Find where the given text appears and provide that cell's center as (X, Y) coordinate. 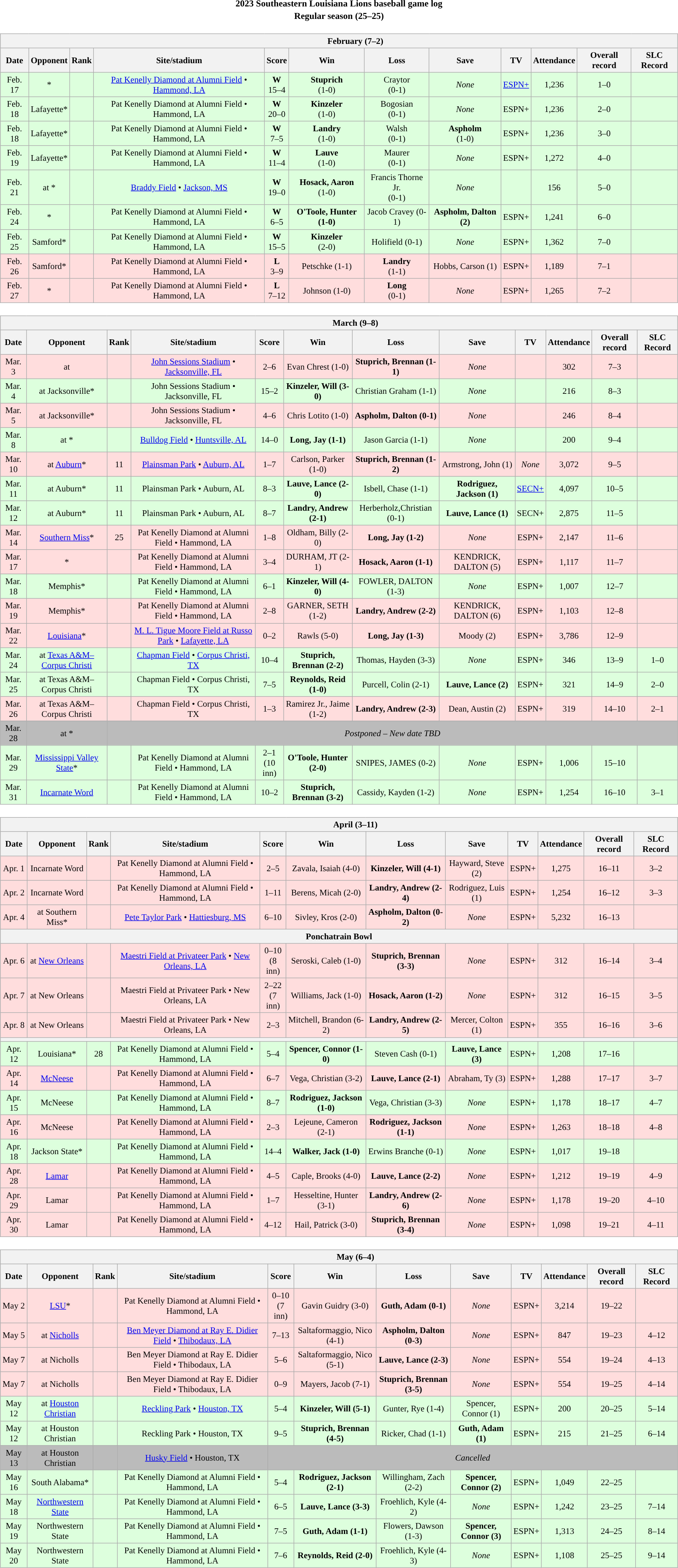
0–9 (281, 1385)
Rodriguez, Jackson (1-1) (406, 1127)
4–7 (656, 1102)
17–16 (609, 1054)
4–8 (656, 1127)
8–14 (656, 1531)
7–14 (656, 1506)
Apr. 29 (14, 1200)
May (6–4) (339, 1257)
Landry, Andrew (2-5) (406, 1025)
Husky Field • Houston, TX (193, 1458)
Zavala, Isaiah (4-0) (326, 869)
21–25 (611, 1433)
Postponed – New date TBD (392, 733)
7–2 (604, 291)
1–11 (273, 893)
4–5 (273, 1176)
February (7–2) (339, 41)
19–24 (611, 1360)
7–13 (281, 1335)
KENDRICK, DALTON (6) (477, 611)
14–4 (273, 1152)
Rodriguez, Jackson (2-1) (335, 1482)
16–13 (609, 917)
Kinzeler, Will (4-1) (406, 869)
Pete Taylor Park • Hattiesburg, MS (185, 917)
Rodriguez, Luis (1) (477, 893)
1,049 (564, 1482)
FOWLER, DALTON (1-3) (396, 586)
6–14 (656, 1433)
Spencer, Connor (1-0) (326, 1054)
Stuprich, Brennan (3-5) (414, 1385)
Landry, Andrew (2-2) (396, 611)
7–1 (604, 266)
Dean, Austin (2) (477, 709)
3–3 (656, 893)
4–6 (269, 415)
16–12 (609, 893)
16–14 (609, 961)
Rodriguez, Jackson (1) (477, 489)
Mar. 17 (14, 562)
8–4 (615, 415)
Herberholz,Christian (0-1) (396, 513)
0–10(7 inn) (281, 1306)
Maurer(0-1) (397, 158)
23–25 (611, 1506)
Mar. 31 (14, 792)
Steven Cash (0-1) (406, 1054)
Rawls (5-0) (318, 636)
2–22(7 inn) (273, 996)
16–15 (609, 996)
0–2 (269, 636)
Stuprich, Brennan (4-5) (335, 1433)
Guth, Adam (1) (481, 1433)
Apr. 6 (14, 961)
Mar. 12 (14, 513)
1–3 (269, 709)
4–13 (656, 1360)
Feb. 26 (14, 266)
19–25 (611, 1385)
KENDRICK, DALTON (5) (477, 562)
Landry, Andrew (2-1) (318, 513)
May 2 (14, 1306)
1,017 (561, 1152)
1,208 (561, 1054)
SNIPES, JAMES (0-2) (396, 763)
Mississippi Valley State* (67, 763)
Long, Jay (1-2) (396, 538)
3–0 (604, 134)
Spencer, Connor (3) (481, 1531)
20–25 (611, 1409)
South Alabama* (60, 1482)
Mar. 14 (14, 538)
4–0 (604, 158)
22–25 (611, 1482)
11–7 (615, 562)
Feb. 24 (14, 217)
Vega, Christian (3-2) (326, 1078)
17–17 (609, 1078)
O'Toole, Hunter (2-0) (318, 763)
2–8 (269, 611)
Hosack, Aaron (1-2) (406, 996)
Mar. 4 (14, 391)
LSU* (60, 1306)
1,362 (554, 241)
Mar. 10 (14, 465)
4–14 (656, 1385)
1,098 (561, 1225)
Mar. 18 (14, 586)
Lejeune, Cameron (2-1) (326, 1127)
1,263 (561, 1127)
Mar. 19 (14, 611)
Christian Graham (1-1) (396, 391)
1,265 (554, 291)
215 (564, 1433)
12–7 (615, 586)
Feb. 17 (14, 85)
Mar. 28 (14, 733)
Aspholm, Dalton (0-2) (406, 917)
May 5 (14, 1335)
319 (569, 709)
1,108 (564, 1556)
6–10 (273, 917)
Stuprich, Brennan (3-3) (406, 961)
Saltaformaggio, Nico (4-1) (335, 1335)
Flowers, Dawson (1-3) (414, 1531)
Bulldog Field • Huntsville, AL (193, 440)
Lauve, Lance (1) (477, 513)
Lauve, Lance (2-3) (414, 1360)
1,242 (564, 1506)
3–2 (656, 869)
Aspholm, Dalton (0-1) (396, 415)
Kinzeler(1-0) (327, 109)
May 20 (14, 1556)
5–0 (604, 188)
Jacob Cravey (0-1) (397, 217)
25 (119, 538)
Stuprich, Brennan (1-2) (396, 465)
W11–4 (277, 158)
Spencer, Connor (1) (481, 1409)
3,786 (569, 636)
12–8 (615, 611)
346 (569, 660)
5–14 (656, 1409)
Purcell, Colin (2-1) (396, 684)
Apr. 1 (14, 869)
L3–9 (277, 266)
Mar. 8 (14, 440)
18–18 (609, 1127)
1,275 (561, 869)
Mayers, Jacob (7-1) (335, 1385)
Apr. 2 (14, 893)
Hesseltine, Hunter (3-1) (326, 1200)
2,147 (569, 538)
Hail, Patrick (3-0) (326, 1225)
Lauve(1-0) (327, 158)
1,189 (554, 266)
2–1 (658, 709)
Lauve, Lance (2) (477, 684)
19–23 (611, 1335)
7–0 (604, 241)
5,232 (561, 917)
Erwins Branche (0-1) (406, 1152)
Lauve, Lance (2-1) (406, 1078)
Aspholm(1-0) (465, 134)
11–6 (615, 538)
Ramirez Jr., Jaime (1-2) (318, 709)
13–9 (615, 660)
156 (554, 188)
Oldham, Billy (2-0) (318, 538)
Guth, Adam (1-1) (335, 1531)
15–10 (615, 763)
12–9 (615, 636)
L7–12 (277, 291)
0–10(8 inn) (273, 961)
Kinzeler, Will (3-0) (318, 391)
1,288 (561, 1078)
321 (569, 684)
May 13 (14, 1458)
Feb. 19 (14, 158)
Williams, Jack (1-0) (326, 996)
Stuprich, Brennan (2-2) (318, 660)
Mar. 25 (14, 684)
Stuprich(1-0) (327, 85)
Bogosian(0-1) (397, 109)
Long(0-1) (397, 291)
4–10 (656, 1200)
Jackson State* (57, 1152)
W7–5 (277, 134)
Mar. 3 (14, 366)
Gavin Guidry (3-0) (335, 1306)
Gunter, Rye (1-4) (414, 1409)
Feb. 27 (14, 291)
Spencer, Connor (2) (481, 1482)
W6–5 (277, 217)
April (3–11) (339, 825)
Froehlich, Kyle (4-3) (414, 1556)
18–17 (609, 1102)
Feb. 25 (14, 241)
847 (564, 1335)
Apr. 4 (14, 917)
Carlson, Parker (1-0) (318, 465)
Landry, Andrew (2-3) (396, 709)
at (67, 366)
GARNER, SETH (1-2) (318, 611)
Apr. 12 (14, 1054)
4,097 (569, 489)
Stuprich, Brennan (3-4) (406, 1225)
11–5 (615, 513)
at Southern Miss* (57, 917)
Landry, Andrew (2-4) (406, 893)
Lauve, Lance (3-3) (335, 1506)
Kinzeler(2-0) (327, 241)
1,006 (569, 763)
Willingham, Zach (2-2) (414, 1482)
Landry(1-1) (397, 266)
1,212 (561, 1176)
Long, Jay (1-1) (318, 440)
Johnson (1-0) (327, 291)
Aspholm, Dalton (0-3) (414, 1335)
Caple, Brooks (4-0) (326, 1176)
10–2 (269, 792)
Ponchatrain Bowl (339, 937)
Cassidy, Kayden (1-2) (396, 792)
Lauve, Lance (2-0) (318, 489)
Apr. 15 (14, 1102)
M. L. Tigue Moore Field at Russo Park • Lafayette, LA (193, 636)
Walker, Jack (1-0) (326, 1152)
Mar. 29 (14, 763)
6–1 (269, 586)
2–1(10 inn) (269, 763)
15–2 (269, 391)
Armstrong, John (1) (477, 465)
W15–4 (277, 85)
1,241 (554, 217)
May 19 (14, 1531)
3–6 (656, 1025)
19–19 (609, 1176)
2–6 (269, 366)
Berens, Micah (2-0) (326, 893)
Mar. 11 (14, 489)
Aspholm, Dalton (2) (465, 217)
Isbell, Chase (1-1) (396, 489)
3,214 (564, 1306)
Stuprich, Brennan (3-2) (318, 792)
355 (561, 1025)
Abraham, Ty (3) (477, 1078)
Reynolds, Reid (1-0) (318, 684)
Kinzeler, Will (4-0) (318, 586)
3–5 (656, 996)
1,313 (564, 1531)
Apr. 18 (14, 1152)
Hosack, Aaron(1-0) (327, 188)
Chris Lotito (1-0) (318, 415)
1,272 (554, 158)
Apr. 7 (14, 996)
O'Toole, Hunter (1-0) (327, 217)
Hayward, Steve (2) (477, 869)
Thomas, Hayden (3-3) (396, 660)
6–5 (281, 1506)
DURHAM, JT (2-1) (318, 562)
4–11 (656, 1225)
Craytor(0-1) (397, 85)
Ricker, Chad (1-1) (414, 1433)
Feb. 21 (14, 188)
Cancelled (473, 1458)
6–0 (604, 217)
1,007 (569, 586)
Hosack, Aaron (1-1) (396, 562)
4–9 (656, 1176)
Apr. 16 (14, 1127)
19–22 (611, 1306)
6–7 (273, 1078)
24–25 (611, 1531)
Apr. 8 (14, 1025)
216 (569, 391)
3,072 (569, 465)
Mar. 22 (14, 636)
10–5 (615, 489)
28 (99, 1054)
Braddy Field • Jackson, MS (179, 188)
Reynolds, Reid (2-0) (335, 1556)
10–4 (269, 660)
19–20 (609, 1200)
May 16 (14, 1482)
1,117 (569, 562)
19–21 (609, 1225)
7–3 (615, 366)
Landry, Andrew (2-6) (406, 1200)
Mar. 24 (14, 660)
W19–0 (277, 188)
2,875 (569, 513)
Kinzeler, Will (5-1) (335, 1409)
246 (569, 415)
2–5 (273, 869)
Vega, Christian (3-3) (406, 1102)
Evan Chrest (1-0) (318, 366)
Stuprich, Brennan (1-1) (396, 366)
1–8 (269, 538)
Saltaformaggio, Nico (5-1) (335, 1360)
14–0 (269, 440)
Guth, Adam (0-1) (414, 1306)
Hobbs, Carson (1) (465, 266)
16–16 (609, 1025)
Holifield (0-1) (397, 241)
3–7 (656, 1078)
16–11 (609, 869)
Lauve, Lance (2-2) (406, 1176)
Mitchell, Brandon (6-2) (326, 1025)
16–10 (615, 792)
14–9 (615, 684)
Moody (2) (477, 636)
3–1 (658, 792)
Long, Jay (1-3) (396, 636)
W20–0 (277, 109)
5–6 (281, 1360)
Mar. 5 (14, 415)
Walsh(0-1) (397, 134)
May 18 (14, 1506)
Francis Thorne Jr.(0-1) (397, 188)
14–10 (615, 709)
Lauve, Lance (3) (477, 1054)
1,103 (569, 611)
Sivley, Kros (2-0) (326, 917)
Petschke (1-1) (327, 266)
W15–5 (277, 241)
Apr. 28 (14, 1176)
March (9–8) (339, 323)
302 (569, 366)
Mercer, Colton (1) (477, 1025)
Seroski, Caleb (1-0) (326, 961)
Landry(1-0) (327, 134)
Mar. 26 (14, 709)
25–25 (611, 1556)
Jason Garcia (1-1) (396, 440)
9–14 (656, 1556)
Rodriguez, Jackson (1-0) (326, 1102)
Southern Miss* (67, 538)
Apr. 30 (14, 1225)
Apr. 14 (14, 1078)
Froehlich, Kyle (4-2) (414, 1506)
19–18 (609, 1152)
7–6 (281, 1556)
9–4 (615, 440)
